Identify which cell holds the provided text, then report its (x, y) central coordinate. 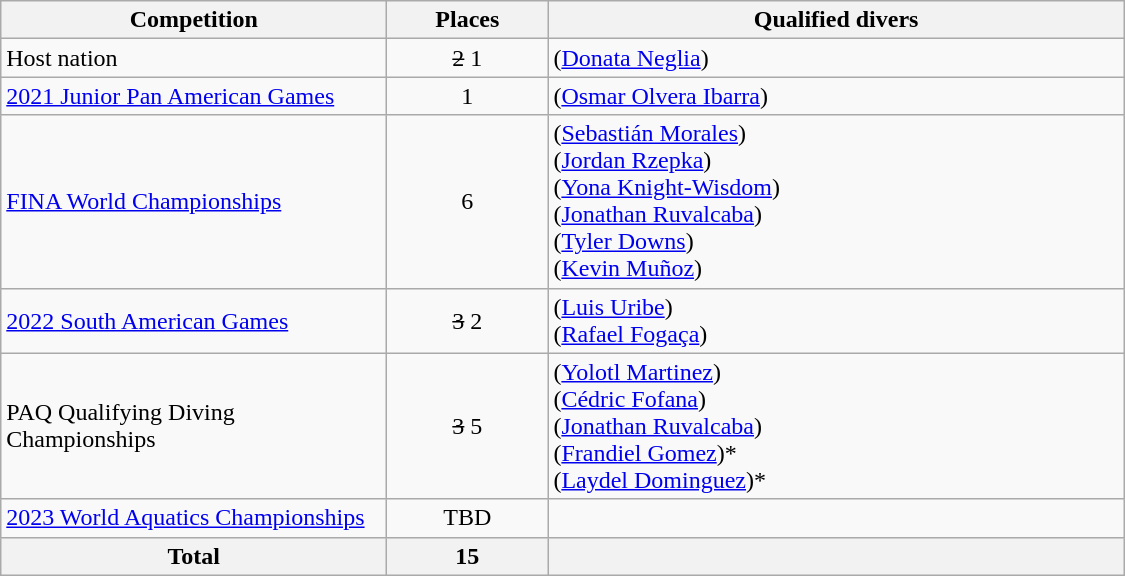
Total (194, 556)
2021 Junior Pan American Games (194, 96)
Host nation (194, 58)
Competition (194, 20)
15 (468, 556)
(Sebastián Morales) (Jordan Rzepka) (Yona Knight-Wisdom) (Jonathan Ruvalcaba) (Tyler Downs) (Kevin Muñoz) (836, 202)
2023 World Aquatics Championships (194, 518)
(Donata Neglia) (836, 58)
1 (468, 96)
Qualified divers (836, 20)
Places (468, 20)
(Luis Uribe) (Rafael Fogaça) (836, 320)
(Osmar Olvera Ibarra) (836, 96)
3 5 (468, 426)
2022 South American Games (194, 320)
3 2 (468, 320)
PAQ Qualifying Diving Championships (194, 426)
TBD (468, 518)
FINA World Championships (194, 202)
6 (468, 202)
(Yolotl Martinez) (Cédric Fofana) (Jonathan Ruvalcaba) (Frandiel Gomez)* (Laydel Dominguez)* (836, 426)
2 1 (468, 58)
